Extract the [x, y] coordinate from the center of the cell holding the provided text.  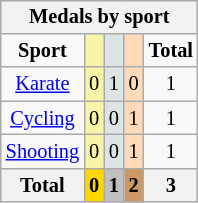
Sport [42, 51]
Medals by sport [100, 17]
Karate [42, 84]
Shooting [42, 152]
3 [171, 185]
2 [134, 185]
Cycling [42, 118]
